Detect which cell encompasses the target text, then output its [X, Y] center coordinate. 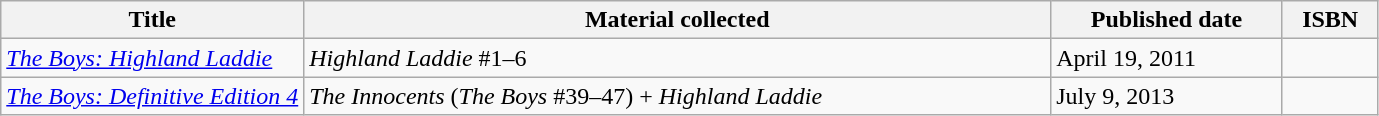
ISBN [1330, 20]
Material collected [678, 20]
Published date [1167, 20]
The Boys: Highland Laddie [152, 58]
Title [152, 20]
April 19, 2011 [1167, 58]
The Boys: Definitive Edition 4 [152, 96]
The Innocents (The Boys #39–47) + Highland Laddie [678, 96]
Highland Laddie #1–6 [678, 58]
July 9, 2013 [1167, 96]
